For the text-containing cell, return its midpoint in (X, Y) coordinate format. 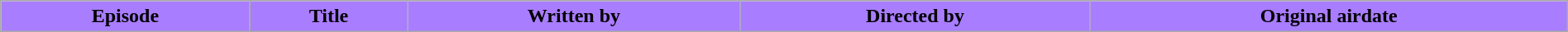
Original airdate (1328, 16)
Title (329, 16)
Written by (574, 16)
Episode (126, 16)
Directed by (915, 16)
